Return the (X, Y) coordinate for the center point of the cell that contains the specified text.  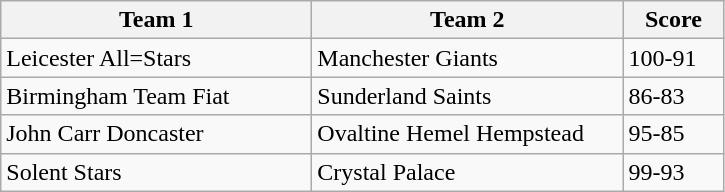
Birmingham Team Fiat (156, 96)
Crystal Palace (468, 172)
Sunderland Saints (468, 96)
Leicester All=Stars (156, 58)
Score (674, 20)
Solent Stars (156, 172)
100-91 (674, 58)
99-93 (674, 172)
95-85 (674, 134)
Team 1 (156, 20)
86-83 (674, 96)
Team 2 (468, 20)
Manchester Giants (468, 58)
John Carr Doncaster (156, 134)
Ovaltine Hemel Hempstead (468, 134)
